Provide the [x, y] coordinate of the cell's center where the given text is located.  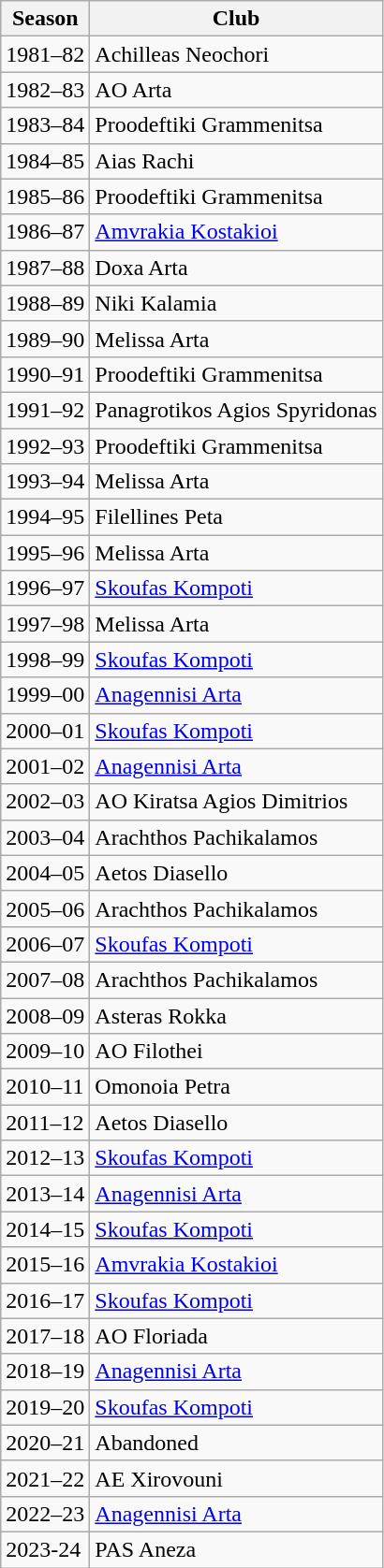
2004–05 [45, 873]
2020–21 [45, 1443]
1999–00 [45, 695]
2002–03 [45, 802]
2009–10 [45, 1052]
Omonoia Petra [236, 1087]
2001–02 [45, 766]
1985–86 [45, 196]
2016–17 [45, 1300]
2003–04 [45, 837]
AO Kiratsa Agios Dimitrios [236, 802]
2015–16 [45, 1265]
Asteras Rokka [236, 1015]
1987–88 [45, 268]
1983–84 [45, 125]
2011–12 [45, 1123]
Season [45, 19]
AO Filothei [236, 1052]
Achilleas Neochori [236, 54]
1986–87 [45, 232]
AE Xirovouni [236, 1478]
1994–95 [45, 517]
AO Floriada [236, 1336]
1992–93 [45, 446]
2019–20 [45, 1407]
2021–22 [45, 1478]
2008–09 [45, 1015]
1991–92 [45, 410]
1989–90 [45, 339]
2005–06 [45, 908]
Abandoned [236, 1443]
Panagrotikos Agios Spyridonas [236, 410]
1997–98 [45, 624]
Club [236, 19]
1988–89 [45, 303]
PAS Aneza [236, 1549]
Doxa Arta [236, 268]
1995–96 [45, 553]
Niki Kalamia [236, 303]
1981–82 [45, 54]
2013–14 [45, 1194]
2014–15 [45, 1229]
1990–91 [45, 374]
2006–07 [45, 944]
Filellines Peta [236, 517]
2017–18 [45, 1336]
2023-24 [45, 1549]
2000–01 [45, 731]
1984–85 [45, 161]
AO Arta [236, 90]
1996–97 [45, 588]
Aias Rachi [236, 161]
1998–99 [45, 660]
2007–08 [45, 980]
1982–83 [45, 90]
2022–23 [45, 1514]
2010–11 [45, 1087]
1993–94 [45, 482]
2012–13 [45, 1158]
2018–19 [45, 1372]
